Return the (X, Y) coordinate for the center point of the cell that contains the specified text.  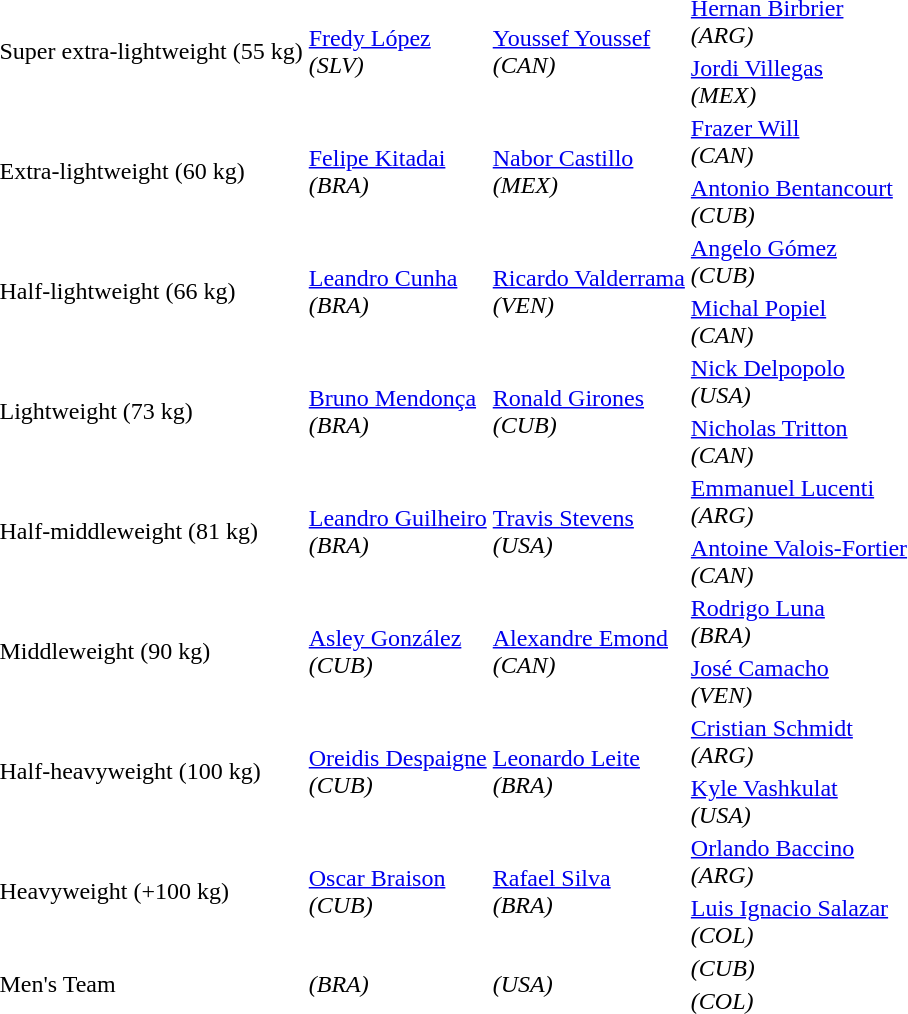
Jordi Villegas (MEX) (798, 82)
Oreidis Despaigne (CUB) (398, 772)
Leandro Guilheiro (BRA) (398, 532)
Alexandre Emond (CAN) (588, 652)
Cristian Schmidt (ARG) (798, 742)
Ronald Girones (CUB) (588, 412)
Antoine Valois-Fortier (CAN) (798, 562)
Antonio Bentancourt (CUB) (798, 202)
Leandro Cunha (BRA) (398, 292)
Bruno Mendonça (BRA) (398, 412)
Nabor Castillo (MEX) (588, 172)
Asley González (CUB) (398, 652)
Orlando Baccino (ARG) (798, 862)
Nicholas Tritton (CAN) (798, 442)
(CUB) (798, 968)
Rafael Silva (BRA) (588, 892)
Felipe Kitadai (BRA) (398, 172)
José Camacho (VEN) (798, 682)
Travis Stevens (USA) (588, 532)
Nick Delpopolo (USA) (798, 382)
Kyle Vashkulat (USA) (798, 802)
Michal Popiel (CAN) (798, 322)
Luis Ignacio Salazar (COL) (798, 922)
Ricardo Valderrama (VEN) (588, 292)
Leonardo Leite (BRA) (588, 772)
Emmanuel Lucenti (ARG) (798, 502)
Oscar Braison (CUB) (398, 892)
Rodrigo Luna (BRA) (798, 622)
Angelo Gómez (CUB) (798, 262)
Frazer Will (CAN) (798, 142)
